Output the (X, Y) coordinate of the center of the cell containing the given text.  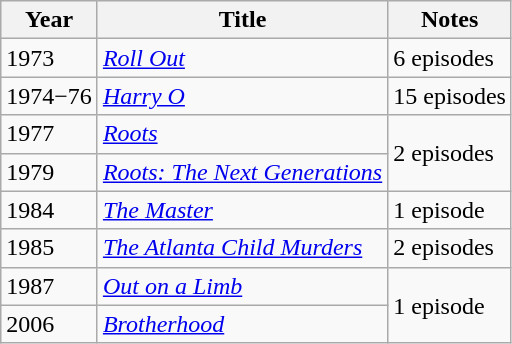
Year (50, 20)
1984 (50, 210)
1979 (50, 172)
Harry O (242, 96)
1974−76 (50, 96)
1987 (50, 286)
2006 (50, 324)
Out on a Limb (242, 286)
1973 (50, 58)
15 episodes (450, 96)
Roll Out (242, 58)
6 episodes (450, 58)
Brotherhood (242, 324)
Roots: The Next Generations (242, 172)
Title (242, 20)
1977 (50, 134)
The Master (242, 210)
The Atlanta Child Murders (242, 248)
Notes (450, 20)
1985 (50, 248)
Roots (242, 134)
